Locate the cell with the specified text and output its [x, y] center coordinate. 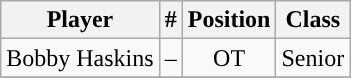
Senior [313, 58]
Player [80, 20]
# [170, 20]
Class [313, 20]
OT [229, 58]
Bobby Haskins [80, 58]
– [170, 58]
Position [229, 20]
